Locate the cell with the specified text and output its [X, Y] center coordinate. 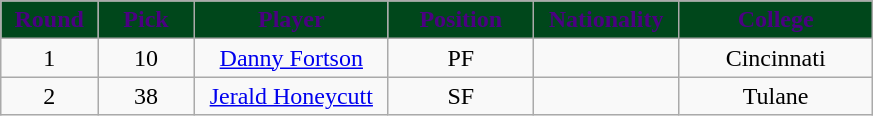
Round [50, 20]
38 [146, 96]
Player [291, 20]
1 [50, 58]
Cincinnati [776, 58]
Tulane [776, 96]
Position [460, 20]
Nationality [606, 20]
10 [146, 58]
SF [460, 96]
College [776, 20]
2 [50, 96]
Jerald Honeycutt [291, 96]
Pick [146, 20]
Danny Fortson [291, 58]
PF [460, 58]
